Search for the cell housing the specified text and yield its [X, Y] center coordinate. 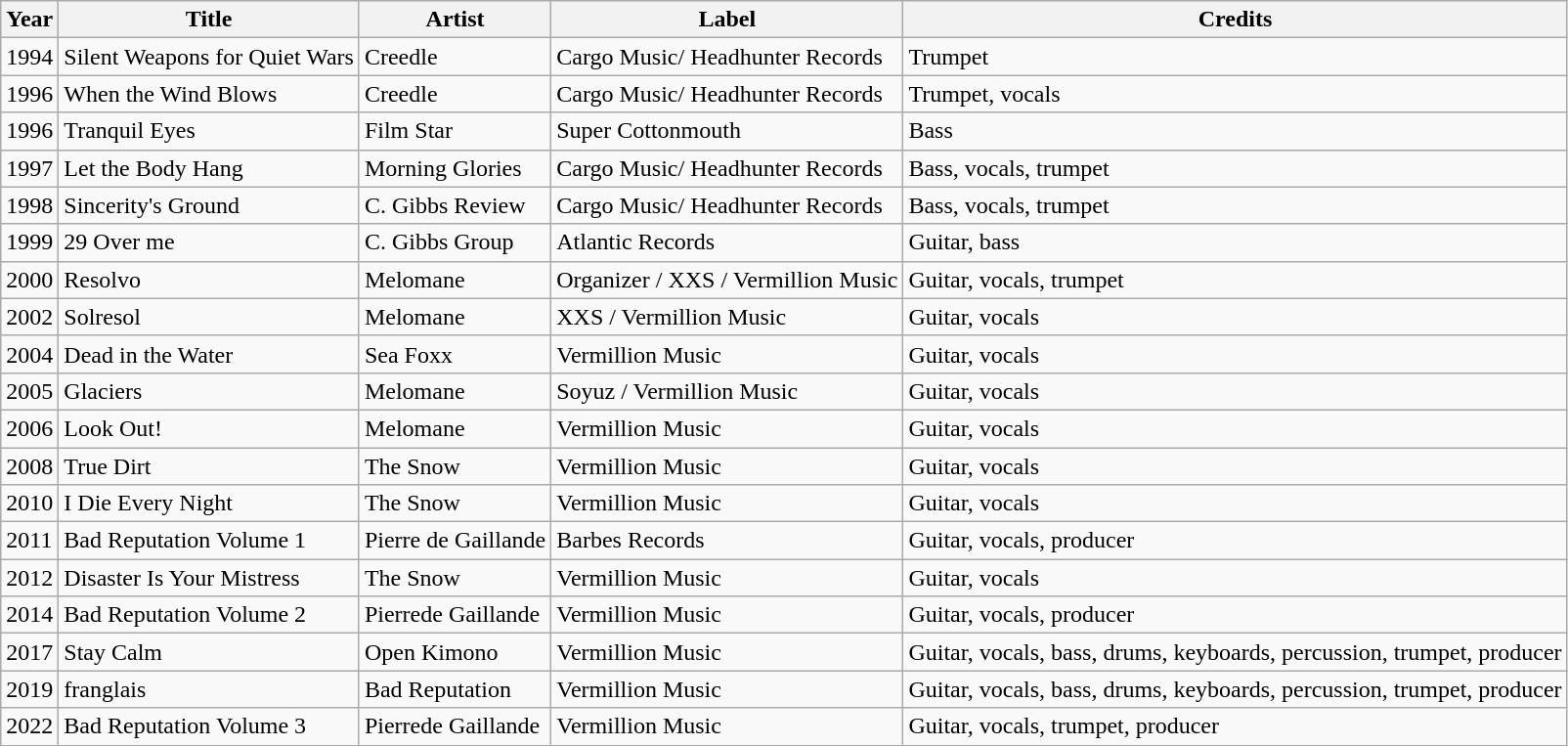
29 Over me [209, 242]
Resolvo [209, 280]
When the Wind Blows [209, 94]
Look Out! [209, 428]
1998 [29, 205]
Organizer / XXS / Vermillion Music [727, 280]
2002 [29, 317]
Guitar, vocals, trumpet, producer [1236, 726]
C. Gibbs Group [455, 242]
2012 [29, 578]
Barbes Records [727, 541]
Trumpet [1236, 57]
1999 [29, 242]
2017 [29, 652]
Film Star [455, 131]
1997 [29, 168]
Guitar, bass [1236, 242]
XXS / Vermillion Music [727, 317]
Super Cottonmouth [727, 131]
Solresol [209, 317]
I Die Every Night [209, 504]
Morning Glories [455, 168]
C. Gibbs Review [455, 205]
Title [209, 20]
2011 [29, 541]
Let the Body Hang [209, 168]
Bad Reputation [455, 689]
Disaster Is Your Mistress [209, 578]
Artist [455, 20]
Open Kimono [455, 652]
2006 [29, 428]
Bad Reputation Volume 2 [209, 615]
Silent Weapons for Quiet Wars [209, 57]
2008 [29, 466]
Soyuz / Vermillion Music [727, 391]
Dead in the Water [209, 354]
2019 [29, 689]
Sincerity's Ground [209, 205]
Tranquil Eyes [209, 131]
2000 [29, 280]
2022 [29, 726]
Year [29, 20]
2010 [29, 504]
Credits [1236, 20]
Trumpet, vocals [1236, 94]
True Dirt [209, 466]
1994 [29, 57]
Bad Reputation Volume 1 [209, 541]
Glaciers [209, 391]
Sea Foxx [455, 354]
Bad Reputation Volume 3 [209, 726]
Label [727, 20]
2014 [29, 615]
Atlantic Records [727, 242]
2005 [29, 391]
Guitar, vocals, trumpet [1236, 280]
franglais [209, 689]
2004 [29, 354]
Stay Calm [209, 652]
Bass [1236, 131]
Pierre de Gaillande [455, 541]
